For the text-containing cell, return its midpoint in [x, y] coordinate format. 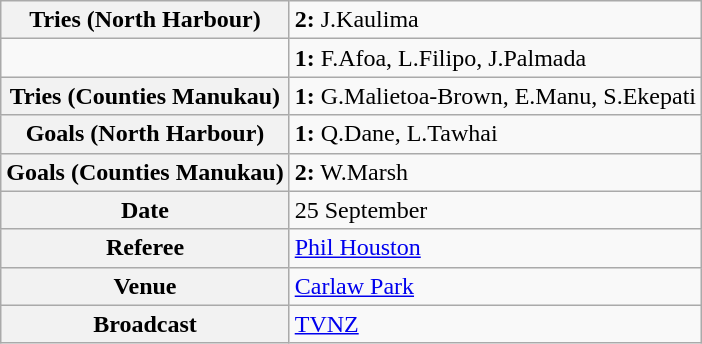
1: F.Afoa, L.Filipo, J.Palmada [495, 58]
25 September [495, 210]
Goals (Counties Manukau) [145, 172]
Goals (North Harbour) [145, 134]
Tries (North Harbour) [145, 20]
1: G.Malietoa-Brown, E.Manu, S.Ekepati [495, 96]
Phil Houston [495, 248]
TVNZ [495, 324]
1: Q.Dane, L.Tawhai [495, 134]
2: J.Kaulima [495, 20]
Venue [145, 286]
2: W.Marsh [495, 172]
Date [145, 210]
Referee [145, 248]
Broadcast [145, 324]
Carlaw Park [495, 286]
Tries (Counties Manukau) [145, 96]
